Locate the cell with the specified text and output its [x, y] center coordinate. 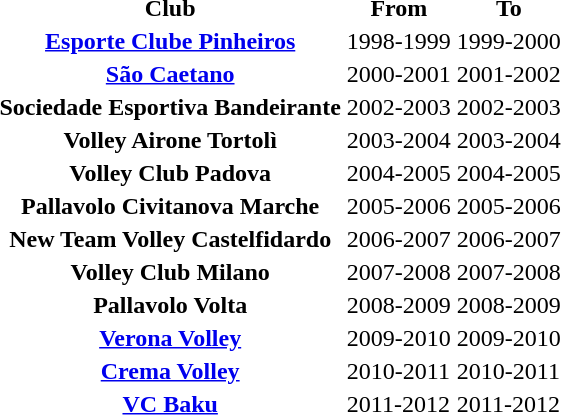
1998-1999 [398, 41]
2010-2011 [398, 371]
2005-2006 [398, 206]
2008-2009 [398, 305]
2006-2007 [398, 239]
2002-2003 [398, 107]
2007-2008 [398, 272]
2004-2005 [398, 173]
2009-2010 [398, 338]
2003-2004 [398, 140]
2000-2001 [398, 74]
